Return the [x, y] coordinate for the center point of the cell that contains the specified text.  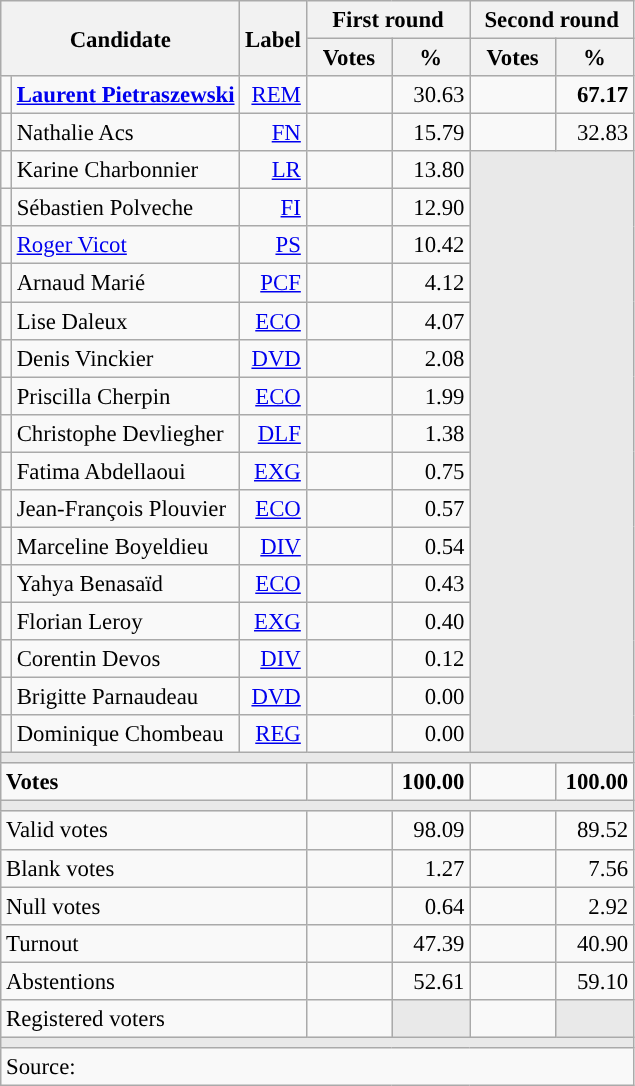
Sébastien Polveche [125, 208]
1.99 [431, 396]
LR [273, 170]
Laurent Pietraszewski [125, 95]
Brigitte Parnaudeau [125, 697]
0.75 [431, 471]
Valid votes [154, 831]
Lise Daleux [125, 321]
Label [273, 38]
0.40 [431, 621]
Registered voters [154, 1019]
Arnaud Marié [125, 283]
15.79 [431, 133]
DLF [273, 433]
Source: [318, 1067]
Karine Charbonnier [125, 170]
Dominique Chombeau [125, 734]
Fatima Abdellaoui [125, 471]
98.09 [431, 831]
1.38 [431, 433]
Florian Leroy [125, 621]
Corentin Devos [125, 659]
FN [273, 133]
0.54 [431, 546]
32.83 [594, 133]
First round [388, 20]
0.12 [431, 659]
0.64 [431, 906]
1.27 [431, 868]
12.90 [431, 208]
Second round [552, 20]
67.17 [594, 95]
Abstentions [154, 981]
10.42 [431, 245]
4.07 [431, 321]
Denis Vinckier [125, 358]
0.43 [431, 584]
PS [273, 245]
Marceline Boyeldieu [125, 546]
Yahya Benasaïd [125, 584]
Turnout [154, 943]
0.57 [431, 509]
Blank votes [154, 868]
2.92 [594, 906]
REG [273, 734]
PCF [273, 283]
52.61 [431, 981]
Nathalie Acs [125, 133]
2.08 [431, 358]
Candidate [120, 38]
Christophe Devliegher [125, 433]
Priscilla Cherpin [125, 396]
40.90 [594, 943]
Roger Vicot [125, 245]
59.10 [594, 981]
Null votes [154, 906]
FI [273, 208]
4.12 [431, 283]
30.63 [431, 95]
REM [273, 95]
7.56 [594, 868]
47.39 [431, 943]
13.80 [431, 170]
89.52 [594, 831]
Jean-François Plouvier [125, 509]
